Return the [X, Y] coordinate for the center point of the cell that contains the specified text.  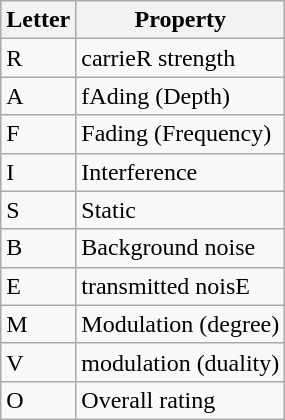
Overall rating [180, 400]
Interference [180, 172]
A [38, 96]
B [38, 248]
O [38, 400]
transmitted noisE [180, 286]
R [38, 58]
F [38, 134]
modulation (duality) [180, 362]
I [38, 172]
Static [180, 210]
S [38, 210]
Background noise [180, 248]
Letter [38, 20]
Modulation (degree) [180, 324]
Property [180, 20]
carrieR strength [180, 58]
Fading (Frequency) [180, 134]
E [38, 286]
M [38, 324]
fAding (Depth) [180, 96]
V [38, 362]
